Extract the [x, y] coordinate from the center of the cell holding the provided text.  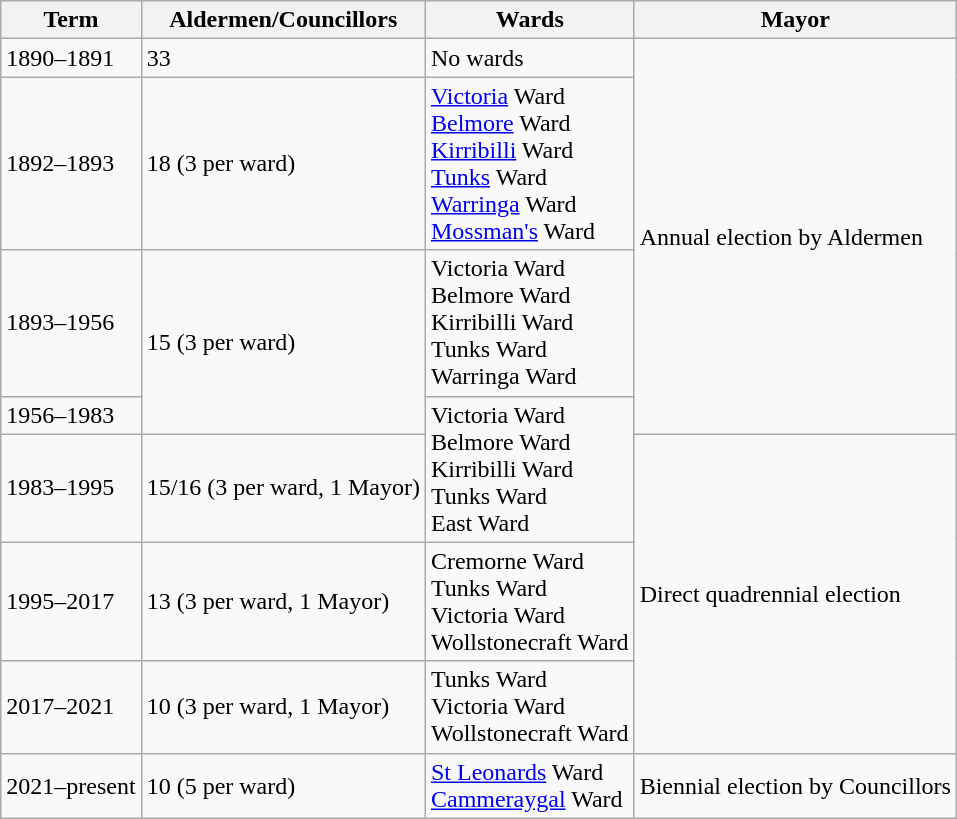
1890–1891 [71, 58]
1995–2017 [71, 602]
15/16 (3 per ward, 1 Mayor) [283, 488]
Wards [530, 20]
Biennial election by Councillors [795, 786]
St Leonards WardCammeraygal Ward [530, 786]
1892–1893 [71, 164]
Cremorne WardTunks WardVictoria WardWollstonecraft Ward [530, 602]
1956–1983 [71, 415]
18 (3 per ward) [283, 164]
Tunks WardVictoria WardWollstonecraft Ward [530, 707]
Victoria WardBelmore WardKirribilli WardTunks WardWarringa WardMossman's Ward [530, 164]
Annual election by Aldermen [795, 236]
1893–1956 [71, 323]
10 (5 per ward) [283, 786]
15 (3 per ward) [283, 342]
Direct quadrennial election [795, 594]
2017–2021 [71, 707]
No wards [530, 58]
1983–1995 [71, 488]
Victoria WardBelmore WardKirribilli WardTunks WardWarringa Ward [530, 323]
13 (3 per ward, 1 Mayor) [283, 602]
Term [71, 20]
2021–present [71, 786]
Victoria WardBelmore WardKirribilli WardTunks WardEast Ward [530, 469]
Mayor [795, 20]
10 (3 per ward, 1 Mayor) [283, 707]
33 [283, 58]
Aldermen/Councillors [283, 20]
